Provide the (X, Y) coordinate of the cell's center where the given text is located.  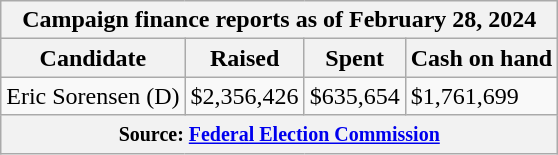
Source: Federal Election Commission (280, 134)
Raised (244, 58)
Spent (354, 58)
Candidate (93, 58)
$635,654 (354, 96)
$1,761,699 (481, 96)
Eric Sorensen (D) (93, 96)
Campaign finance reports as of February 28, 2024 (280, 20)
$2,356,426 (244, 96)
Cash on hand (481, 58)
